Locate the cell with the specified text and output its (x, y) center coordinate. 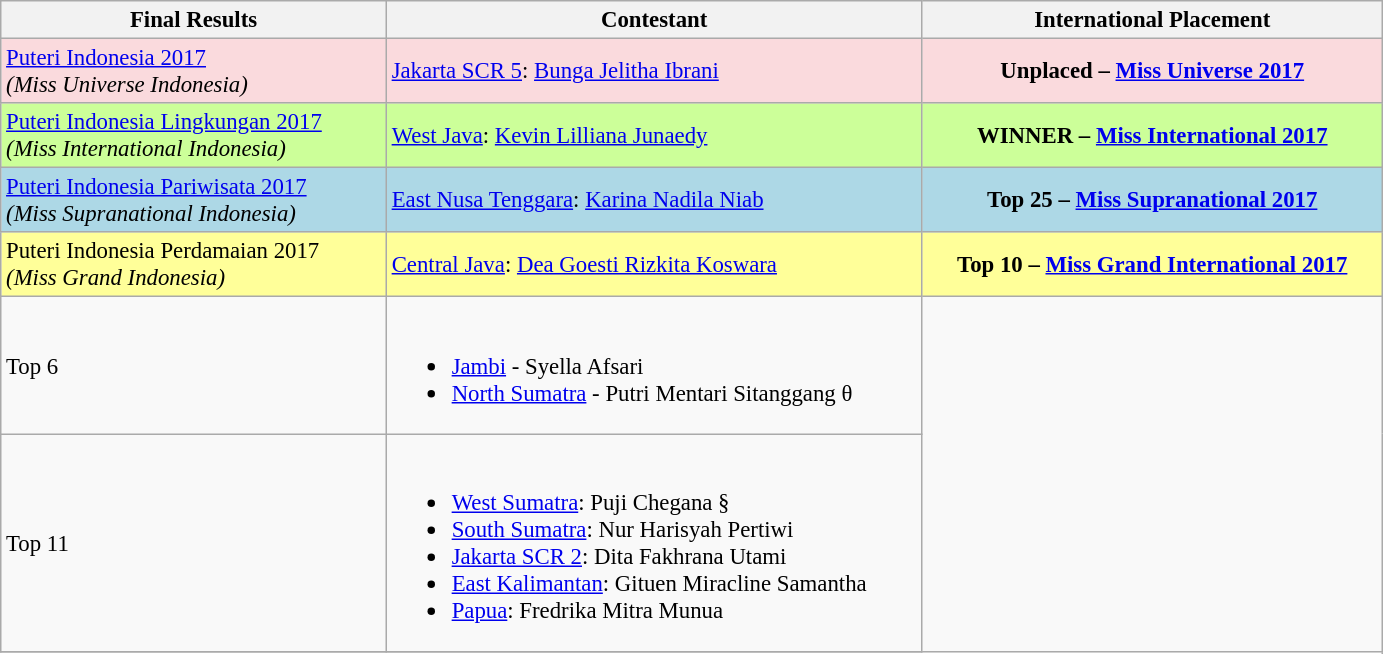
Final Results (194, 20)
Unplaced – Miss Universe 2017 (1152, 72)
Central Java: Dea Goesti Rizkita Koswara (654, 264)
WINNER – Miss International 2017 (1152, 136)
Top 10 – Miss Grand International 2017 (1152, 264)
Top 6 (194, 366)
Top 25 – Miss Supranational 2017 (1152, 200)
East Nusa Tenggara: Karina Nadila Niab (654, 200)
Puteri Indonesia Pariwisata 2017(Miss Supranational Indonesia) (194, 200)
West Java: Kevin Lilliana Junaedy (654, 136)
Jambi - Syella Afsari North Sumatra - Putri Mentari Sitanggang θ (654, 366)
Puteri Indonesia 2017(Miss Universe Indonesia) (194, 72)
Puteri Indonesia Lingkungan 2017(Miss International Indonesia) (194, 136)
Puteri Indonesia Perdamaian 2017(Miss Grand Indonesia) (194, 264)
Jakarta SCR 5: Bunga Jelitha Ibrani (654, 72)
International Placement (1152, 20)
Contestant (654, 20)
Top 11 (194, 543)
